Provide the (X, Y) coordinate of the cell's center where the given text is located.  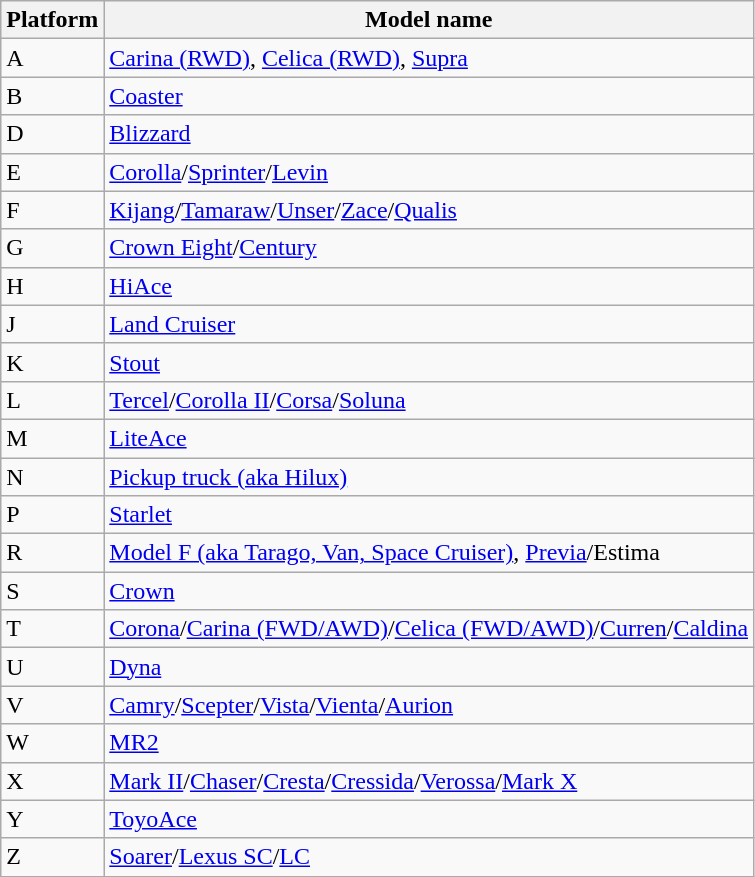
E (52, 172)
D (52, 134)
HiAce (429, 286)
T (52, 629)
Starlet (429, 515)
W (52, 743)
Land Cruiser (429, 324)
F (52, 210)
H (52, 286)
N (52, 477)
J (52, 324)
Y (52, 819)
R (52, 553)
MR2 (429, 743)
Z (52, 857)
Mark II/Chaser/Cresta/Cressida/Verossa/Mark X (429, 781)
Soarer/Lexus SC/LC (429, 857)
U (52, 667)
Corona/Carina (FWD/AWD)/Celica (FWD/AWD)/Curren/Caldina (429, 629)
Crown Eight/Century (429, 248)
Carina (RWD), Celica (RWD), Supra (429, 58)
Coaster (429, 96)
ToyoAce (429, 819)
Platform (52, 20)
Kijang/Tamaraw/Unser/Zace/Qualis (429, 210)
Corolla/Sprinter/Levin (429, 172)
X (52, 781)
Model F (aka Tarago, Van, Space Cruiser), Previa/Estima (429, 553)
Blizzard (429, 134)
Crown (429, 591)
S (52, 591)
B (52, 96)
LiteAce (429, 438)
A (52, 58)
Tercel/Corolla II/Corsa/Soluna (429, 400)
P (52, 515)
Stout (429, 362)
M (52, 438)
L (52, 400)
Pickup truck (aka Hilux) (429, 477)
Model name (429, 20)
V (52, 705)
Camry/Scepter/Vista/Vienta/Aurion (429, 705)
Dyna (429, 667)
K (52, 362)
G (52, 248)
